Find where the given text appears and provide that cell's center as (x, y) coordinate. 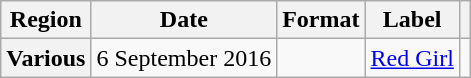
Format (321, 20)
Label (412, 20)
Various (46, 58)
6 September 2016 (184, 58)
Date (184, 20)
Red Girl (412, 58)
Region (46, 20)
